Return [x, y] of the center of cell containing provided text 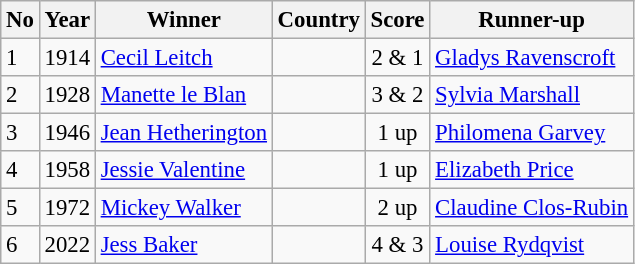
6 [20, 245]
Mickey Walker [184, 208]
Jean Hetherington [184, 133]
Gladys Ravenscroft [532, 58]
Country [318, 20]
1928 [67, 95]
4 [20, 170]
Louise Rydqvist [532, 245]
No [20, 20]
Jess Baker [184, 245]
Winner [184, 20]
1946 [67, 133]
2022 [67, 245]
5 [20, 208]
Manette le Blan [184, 95]
1958 [67, 170]
Claudine Clos-Rubin [532, 208]
2 & 1 [398, 58]
2 up [398, 208]
Sylvia Marshall [532, 95]
Score [398, 20]
3 [20, 133]
1 [20, 58]
1972 [67, 208]
2 [20, 95]
Cecil Leitch [184, 58]
4 & 3 [398, 245]
Runner-up [532, 20]
3 & 2 [398, 95]
Philomena Garvey [532, 133]
Jessie Valentine [184, 170]
Year [67, 20]
1914 [67, 58]
Elizabeth Price [532, 170]
